Return (X, Y) of the center of cell containing provided text 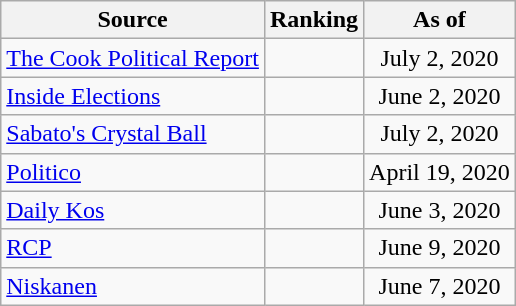
Sabato's Crystal Ball (133, 134)
June 9, 2020 (440, 248)
Inside Elections (133, 96)
As of (440, 20)
Daily Kos (133, 210)
RCP (133, 248)
June 3, 2020 (440, 210)
Ranking (314, 20)
The Cook Political Report (133, 58)
Niskanen (133, 286)
June 7, 2020 (440, 286)
June 2, 2020 (440, 96)
April 19, 2020 (440, 172)
Source (133, 20)
Politico (133, 172)
